Detect which cell encompasses the target text, then output its (x, y) center coordinate. 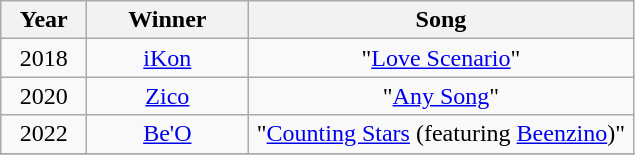
Be'O (168, 134)
"Any Song" (441, 96)
Zico (168, 96)
Song (441, 20)
"Love Scenario" (441, 58)
2022 (44, 134)
2020 (44, 96)
iKon (168, 58)
Winner (168, 20)
2018 (44, 58)
Year (44, 20)
"Counting Stars (featuring Beenzino)" (441, 134)
